Extract the [X, Y] coordinate from the center of the cell holding the provided text.  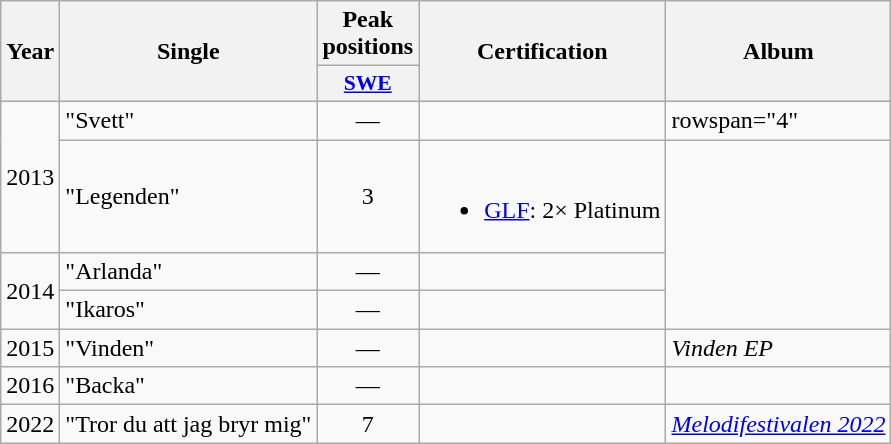
Year [30, 52]
Melodifestivalen 2022 [778, 424]
SWE [368, 84]
"Vinden" [188, 348]
"Ikaros" [188, 310]
2016 [30, 386]
Vinden EP [778, 348]
"Legenden" [188, 196]
GLF: 2× Platinum [542, 196]
"Arlanda" [188, 272]
"Svett" [188, 120]
Album [778, 52]
Certification [542, 52]
3 [368, 196]
"Backa" [188, 386]
"Tror du att jag bryr mig" [188, 424]
7 [368, 424]
2015 [30, 348]
2013 [30, 176]
Single [188, 52]
rowspan="4" [778, 120]
2014 [30, 291]
2022 [30, 424]
Peak positions [368, 34]
